Search for the cell housing the specified text and yield its (X, Y) center coordinate. 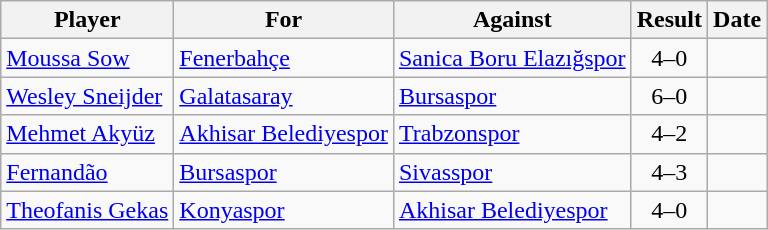
Sivasspor (512, 172)
Player (88, 20)
Date (738, 20)
Theofanis Gekas (88, 210)
4–3 (669, 172)
Against (512, 20)
Moussa Sow (88, 58)
Sanica Boru Elazığspor (512, 58)
Result (669, 20)
Wesley Sneijder (88, 96)
Trabzonspor (512, 134)
6–0 (669, 96)
4–2 (669, 134)
Galatasaray (284, 96)
Fernandão (88, 172)
Konyaspor (284, 210)
Fenerbahçe (284, 58)
For (284, 20)
Mehmet Akyüz (88, 134)
